Locate the cell with the specified text and output its (x, y) center coordinate. 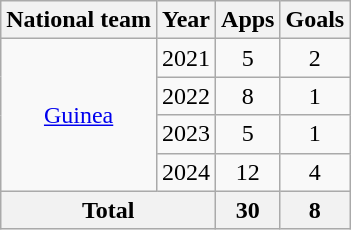
12 (248, 172)
2023 (186, 134)
Goals (315, 20)
National team (79, 20)
Year (186, 20)
4 (315, 172)
Total (108, 210)
2021 (186, 58)
Guinea (79, 115)
2 (315, 58)
2022 (186, 96)
30 (248, 210)
Apps (248, 20)
2024 (186, 172)
